Identify which cell holds the provided text, then report its [X, Y] central coordinate. 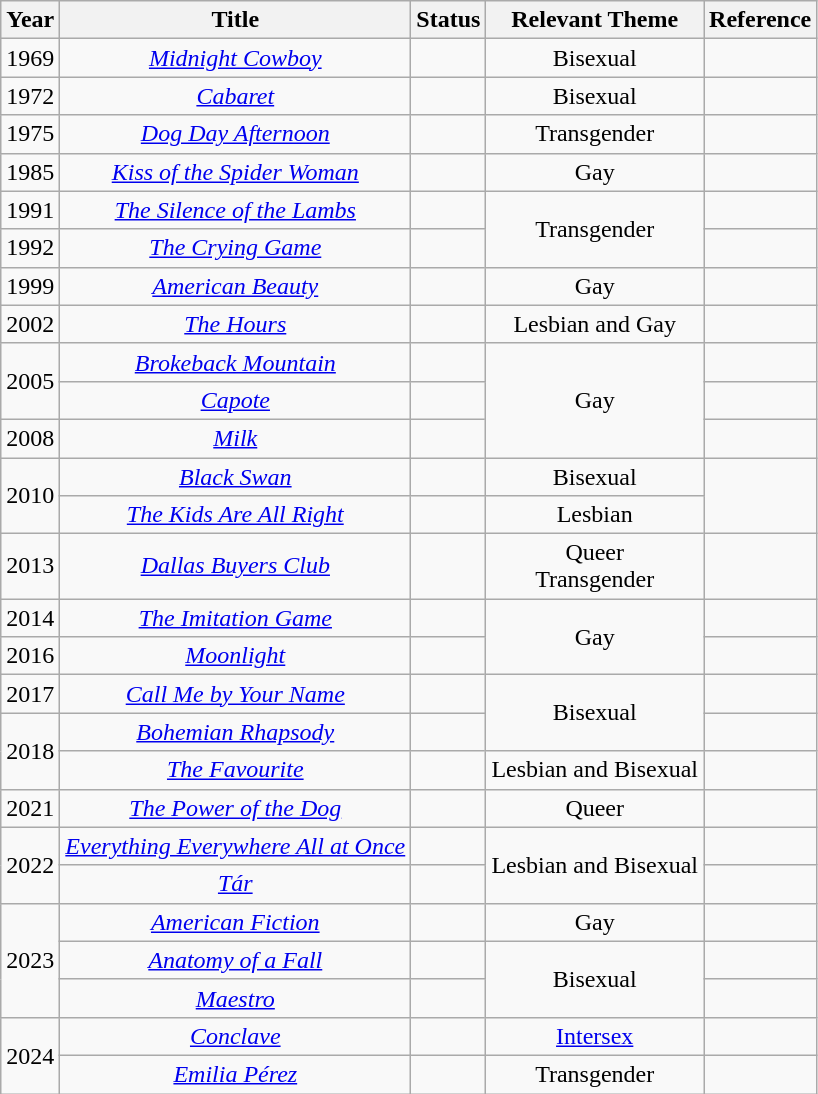
2024 [30, 1055]
The Hours [236, 324]
1972 [30, 96]
2014 [30, 618]
Relevant Theme [595, 20]
2002 [30, 324]
Lesbian and Gay [595, 324]
2022 [30, 865]
Queer [595, 808]
The Crying Game [236, 248]
QueerTransgender [595, 566]
2023 [30, 960]
Anatomy of a Fall [236, 960]
2013 [30, 566]
Emilia Pérez [236, 1074]
American Fiction [236, 922]
2010 [30, 496]
2005 [30, 381]
Intersex [595, 1036]
2017 [30, 694]
Kiss of the Spider Woman [236, 172]
Brokeback Mountain [236, 362]
Title [236, 20]
Maestro [236, 998]
Conclave [236, 1036]
Capote [236, 400]
2021 [30, 808]
Status [448, 20]
Cabaret [236, 96]
1991 [30, 210]
2018 [30, 751]
The Imitation Game [236, 618]
The Kids Are All Right [236, 515]
Bohemian Rhapsody [236, 732]
The Silence of the Lambs [236, 210]
Dallas Buyers Club [236, 566]
Year [30, 20]
Tár [236, 884]
Reference [760, 20]
Midnight Cowboy [236, 58]
Lesbian [595, 515]
Dog Day Afternoon [236, 134]
Moonlight [236, 656]
Everything Everywhere All at Once [236, 846]
The Power of the Dog [236, 808]
Milk [236, 438]
1992 [30, 248]
2008 [30, 438]
1985 [30, 172]
1975 [30, 134]
2016 [30, 656]
1999 [30, 286]
Black Swan [236, 477]
Call Me by Your Name [236, 694]
The Favourite [236, 770]
1969 [30, 58]
American Beauty [236, 286]
